Output the [x, y] coordinate of the center of the cell containing the given text.  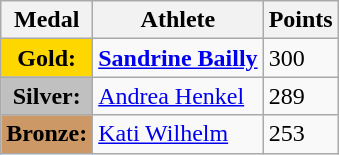
Andrea Henkel [178, 96]
Silver: [47, 96]
Points [300, 20]
Bronze: [47, 134]
Medal [47, 20]
Gold: [47, 58]
Sandrine Bailly [178, 58]
300 [300, 58]
Athlete [178, 20]
Kati Wilhelm [178, 134]
289 [300, 96]
253 [300, 134]
